Extract the (X, Y) coordinate from the center of the cell holding the provided text.  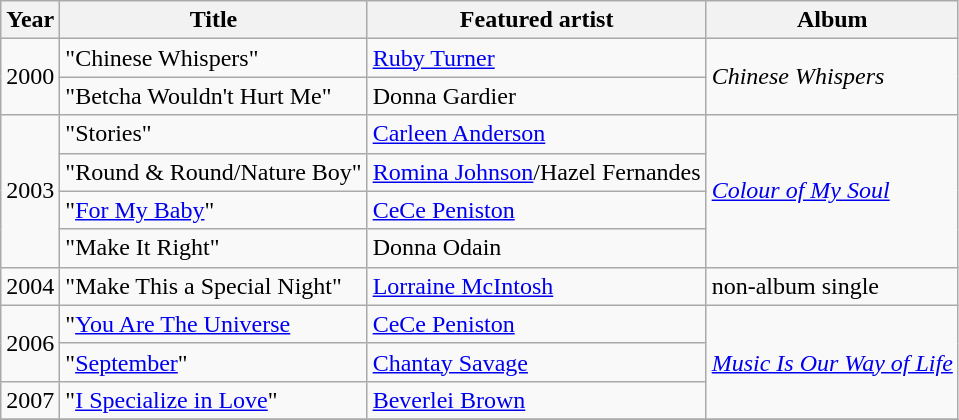
"Round & Round/Nature Boy" (214, 172)
Carleen Anderson (536, 134)
2003 (30, 191)
"Stories" (214, 134)
non-album single (832, 286)
2000 (30, 77)
2004 (30, 286)
"For My Baby" (214, 210)
Album (832, 20)
Romina Johnson/Hazel Fernandes (536, 172)
2007 (30, 400)
Beverlei Brown (536, 400)
Donna Odain (536, 248)
Ruby Turner (536, 58)
"You Are The Universe (214, 324)
"Betcha Wouldn't Hurt Me" (214, 96)
Year (30, 20)
Colour of My Soul (832, 191)
Lorraine McIntosh (536, 286)
Title (214, 20)
"September" (214, 362)
"Chinese Whispers" (214, 58)
2006 (30, 343)
Donna Gardier (536, 96)
Chinese Whispers (832, 77)
Music Is Our Way of Life (832, 362)
"Make This a Special Night" (214, 286)
Featured artist (536, 20)
Chantay Savage (536, 362)
"Make It Right" (214, 248)
"I Specialize in Love" (214, 400)
